Capture the cell that displays the provided text and extract its [X, Y] central coordinate. 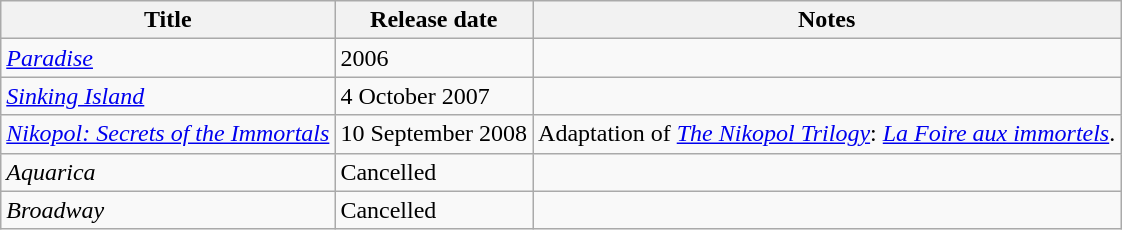
Adaptation of The Nikopol Trilogy: La Foire aux immortels. [827, 134]
Broadway [168, 210]
Release date [434, 20]
4 October 2007 [434, 96]
Notes [827, 20]
Title [168, 20]
2006 [434, 58]
10 September 2008 [434, 134]
Nikopol: Secrets of the Immortals [168, 134]
Paradise [168, 58]
Aquarica [168, 172]
Sinking Island [168, 96]
